Detect which cell encompasses the target text, then output its [x, y] center coordinate. 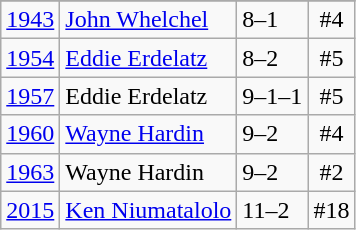
9–1–1 [272, 96]
#18 [332, 210]
1960 [30, 134]
Ken Niumatalolo [148, 210]
2015 [30, 210]
1963 [30, 172]
11–2 [272, 210]
John Whelchel [148, 20]
1943 [30, 20]
1954 [30, 58]
8–2 [272, 58]
#2 [332, 172]
8–1 [272, 20]
1957 [30, 96]
